Detect which cell encompasses the target text, then output its [X, Y] center coordinate. 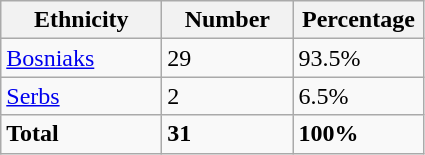
Number [228, 20]
Bosniaks [82, 58]
93.5% [358, 58]
Percentage [358, 20]
31 [228, 134]
2 [228, 96]
Ethnicity [82, 20]
29 [228, 58]
Serbs [82, 96]
Total [82, 134]
100% [358, 134]
6.5% [358, 96]
